From the cell containing the given text, extract its center point as (X, Y) coordinate. 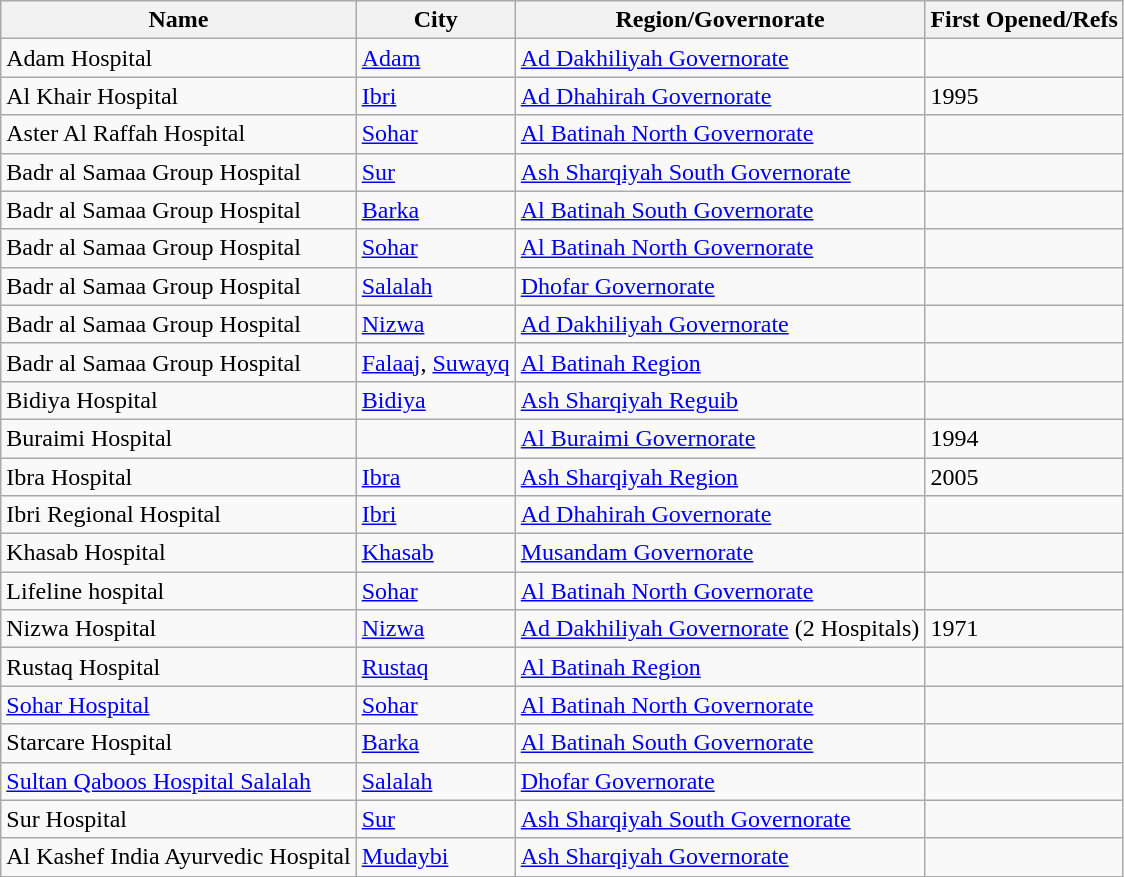
Ash Sharqiyah Reguib (720, 400)
Ibra Hospital (178, 477)
Al Kashef India Ayurvedic Hospital (178, 857)
Ash Sharqiyah Governorate (720, 857)
Bidiya Hospital (178, 400)
Sohar Hospital (178, 705)
Region/Governorate (720, 20)
First Opened/Refs (1024, 20)
1995 (1024, 96)
Mudaybi (436, 857)
Buraimi Hospital (178, 438)
Al Buraimi Governorate (720, 438)
Bidiya (436, 400)
Ad Dakhiliyah Governorate (2 Hospitals) (720, 629)
Sur Hospital (178, 819)
Khasab Hospital (178, 553)
Lifeline hospital (178, 591)
Ibri Regional Hospital (178, 515)
Sultan Qaboos Hospital Salalah (178, 781)
1994 (1024, 438)
2005 (1024, 477)
City (436, 20)
Rustaq (436, 667)
Starcare Hospital (178, 743)
Ibra (436, 477)
1971 (1024, 629)
Falaaj, Suwayq (436, 362)
Adam (436, 58)
Ash Sharqiyah Region (720, 477)
Khasab (436, 553)
Al Khair Hospital (178, 96)
Musandam Governorate (720, 553)
Aster Al Raffah Hospital (178, 134)
Nizwa Hospital (178, 629)
Adam Hospital (178, 58)
Rustaq Hospital (178, 667)
Name (178, 20)
